Locate the cell with the specified text and output its [x, y] center coordinate. 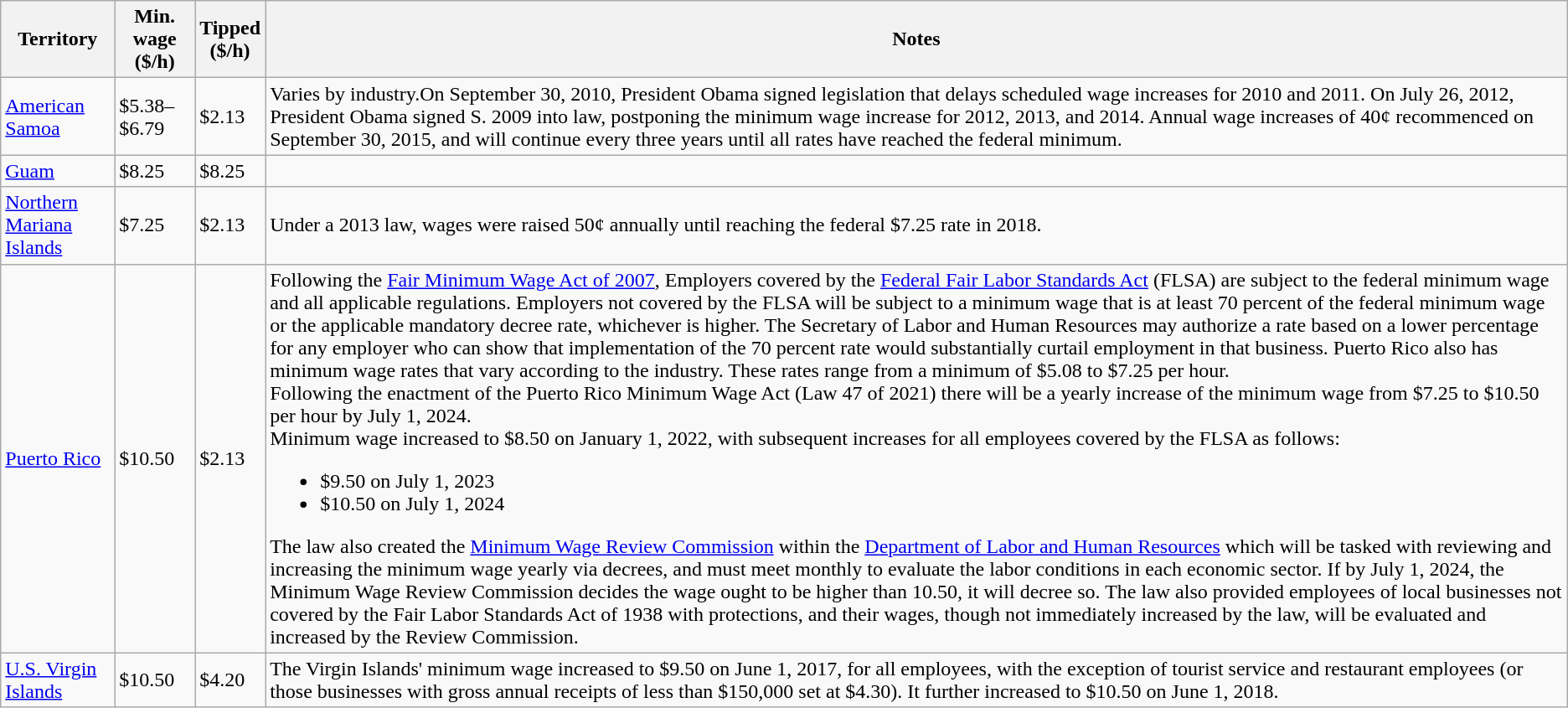
$5.38–$6.79 [155, 116]
Territory [58, 39]
Northern Mariana Islands [58, 225]
Under a 2013 law, wages were raised 50¢ annually until reaching the federal $7.25 rate in 2018. [916, 225]
Puerto Rico [58, 458]
American Samoa [58, 116]
Tipped($/h) [230, 39]
$4.20 [230, 680]
Min. wage ($/h) [155, 39]
Guam [58, 171]
$7.25 [155, 225]
U.S. Virgin Islands [58, 680]
Notes [916, 39]
